Pinpoint the cell where the given text exists, returning its [x, y] midpoint coordinate. 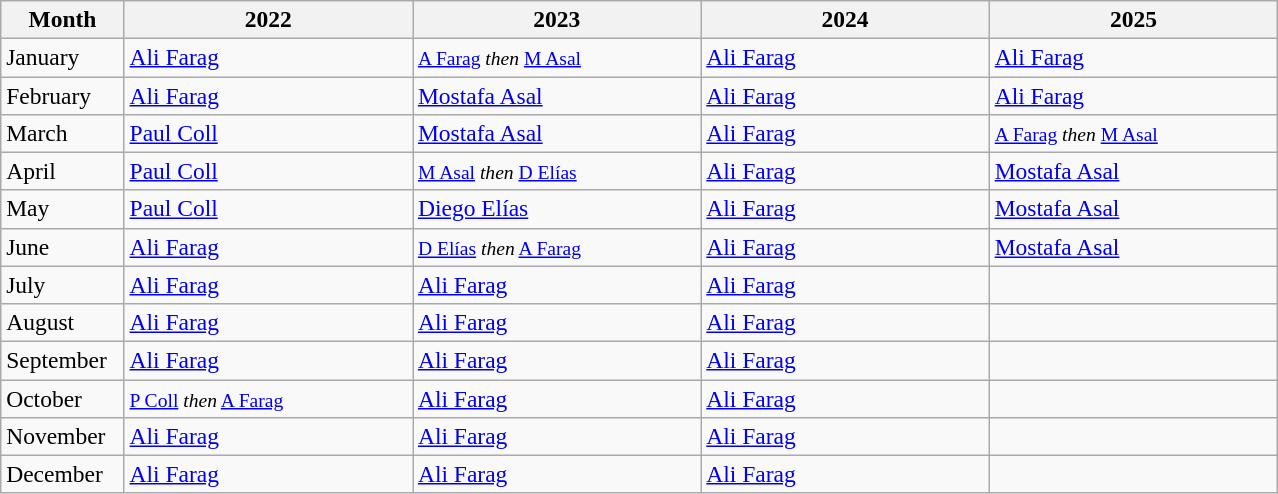
August [62, 322]
May [62, 209]
April [62, 171]
March [62, 133]
October [62, 398]
D Elías then A Farag [556, 247]
December [62, 474]
September [62, 360]
2022 [268, 19]
2024 [845, 19]
November [62, 436]
January [62, 57]
February [62, 95]
2025 [1133, 19]
2023 [556, 19]
July [62, 285]
Diego Elías [556, 209]
June [62, 247]
M Asal then D Elías [556, 171]
P Coll then A Farag [268, 398]
Month [62, 19]
